Extract the (x, y) coordinate from the center of the cell holding the provided text.  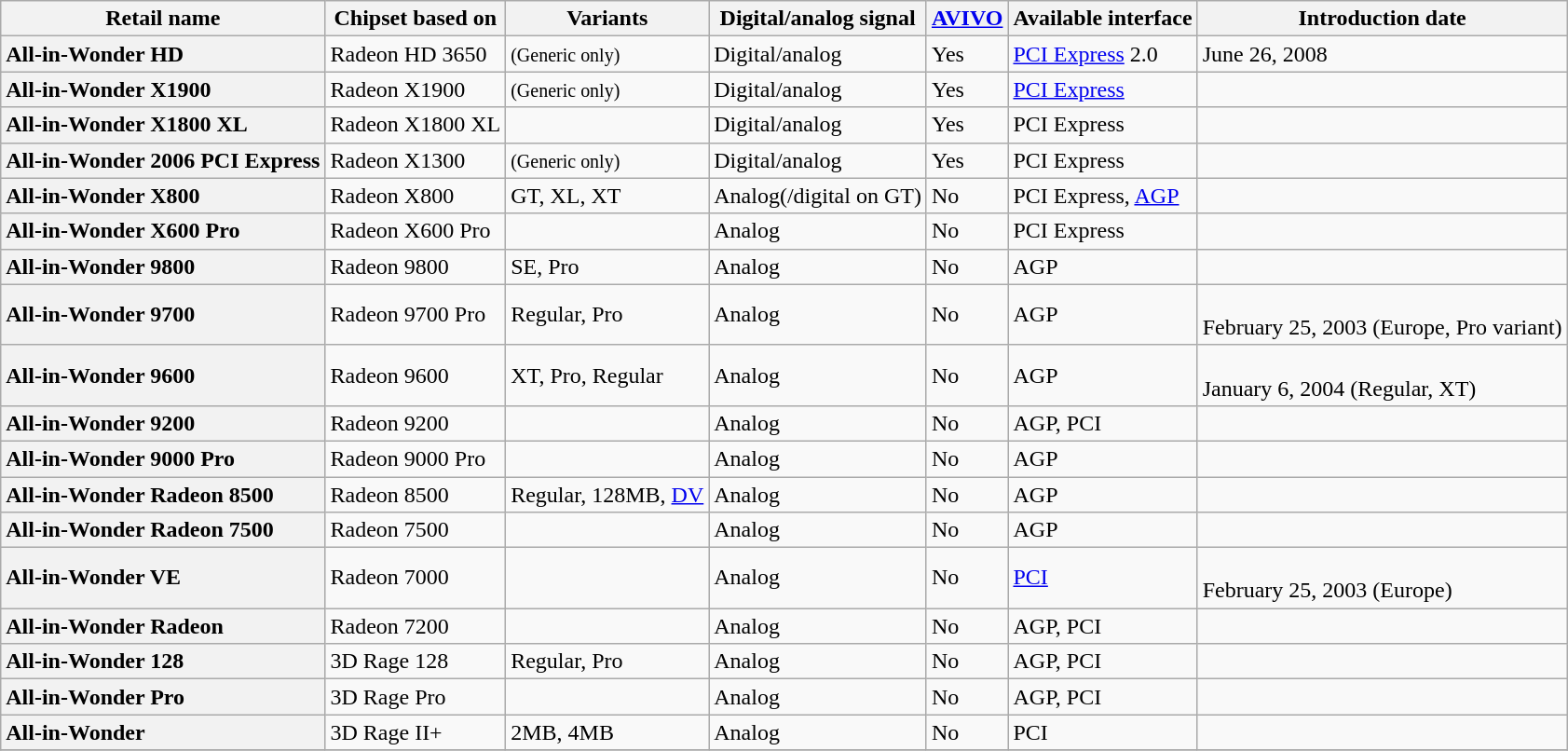
Radeon 9700 Pro (416, 315)
2MB, 4MB (607, 732)
AVIVO (967, 19)
All-in-Wonder HD (163, 54)
Radeon 9000 Pro (416, 458)
June 26, 2008 (1383, 54)
February 25, 2003 (Europe) (1383, 578)
Radeon 8500 (416, 495)
All-in-Wonder 128 (163, 662)
Available interface (1103, 19)
Retail name (163, 19)
All-in-Wonder VE (163, 578)
Radeon 9600 (416, 375)
All-in-Wonder Radeon 8500 (163, 495)
February 25, 2003 (Europe, Pro variant) (1383, 315)
All-in-Wonder 9600 (163, 375)
Radeon X600 Pro (416, 231)
All-in-Wonder (163, 732)
Variants (607, 19)
All-in-Wonder 9700 (163, 315)
All-in-Wonder 9000 Pro (163, 458)
Radeon HD 3650 (416, 54)
All-in-Wonder Radeon (163, 626)
January 6, 2004 (Regular, XT) (1383, 375)
3D Rage II+ (416, 732)
Introduction date (1383, 19)
Radeon X1900 (416, 89)
Radeon 7200 (416, 626)
Radeon X800 (416, 196)
All-in-Wonder X800 (163, 196)
Radeon X1800 XL (416, 125)
All-in-Wonder 2006 PCI Express (163, 160)
All-in-Wonder X600 Pro (163, 231)
All-in-Wonder Pro (163, 697)
SE, Pro (607, 266)
3D Rage 128 (416, 662)
All-in-Wonder Radeon 7500 (163, 530)
Analog(/digital on GT) (818, 196)
Radeon 7500 (416, 530)
All-in-Wonder X1800 XL (163, 125)
XT, Pro, Regular (607, 375)
Radeon X1300 (416, 160)
All-in-Wonder 9200 (163, 423)
All-in-Wonder X1900 (163, 89)
Regular, 128MB, DV (607, 495)
PCI Express, AGP (1103, 196)
All-in-Wonder 9800 (163, 266)
Radeon 9800 (416, 266)
Chipset based on (416, 19)
PCI Express 2.0 (1103, 54)
3D Rage Pro (416, 697)
Digital/analog signal (818, 19)
Radeon 9200 (416, 423)
Radeon 7000 (416, 578)
GT, XL, XT (607, 196)
